Determine the [X, Y] coordinate at the center of the cell enclosing the given text.  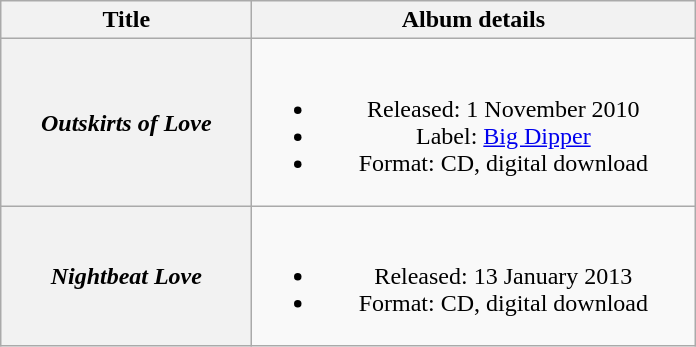
Outskirts of Love [126, 122]
Album details [474, 20]
Title [126, 20]
Released: 1 November 2010Label: Big DipperFormat: CD, digital download [474, 122]
Nightbeat Love [126, 276]
Released: 13 January 2013Format: CD, digital download [474, 276]
